Detect which cell encompasses the target text, then output its (x, y) center coordinate. 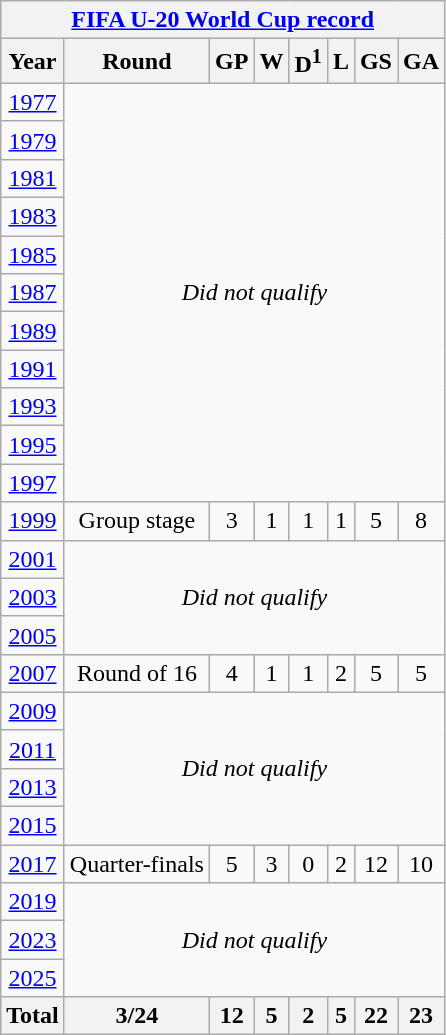
Group stage (136, 521)
2013 (33, 787)
1987 (33, 293)
1993 (33, 407)
1983 (33, 217)
D1 (308, 62)
2005 (33, 635)
Total (33, 1016)
2009 (33, 711)
0 (308, 864)
1981 (33, 178)
10 (422, 864)
GA (422, 62)
2023 (33, 940)
L (340, 62)
1985 (33, 255)
Round (136, 62)
1991 (33, 369)
1979 (33, 140)
4 (231, 673)
1989 (33, 331)
2015 (33, 826)
22 (376, 1016)
GS (376, 62)
1997 (33, 483)
1999 (33, 521)
2025 (33, 978)
23 (422, 1016)
FIFA U-20 World Cup record (223, 20)
3/24 (136, 1016)
2003 (33, 597)
8 (422, 521)
Year (33, 62)
1995 (33, 445)
2019 (33, 902)
Round of 16 (136, 673)
2001 (33, 559)
2017 (33, 864)
Quarter-finals (136, 864)
2011 (33, 749)
GP (231, 62)
1977 (33, 102)
2007 (33, 673)
W (272, 62)
